Scan for the cell matching the given text and deliver its (x, y) coordinate at center. 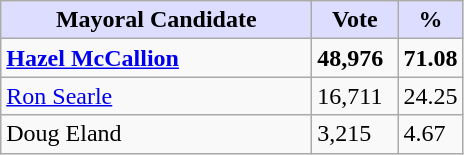
Mayoral Candidate (156, 20)
Vote (355, 20)
Hazel McCallion (156, 58)
Doug Eland (156, 134)
24.25 (430, 96)
48,976 (355, 58)
16,711 (355, 96)
% (430, 20)
3,215 (355, 134)
71.08 (430, 58)
4.67 (430, 134)
Ron Searle (156, 96)
